Return (x, y) of the center of cell containing provided text 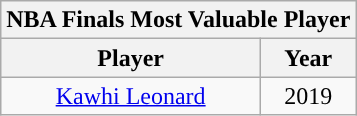
Kawhi Leonard (131, 96)
Year (308, 58)
Player (131, 58)
NBA Finals Most Valuable Player (178, 20)
2019 (308, 96)
